Pinpoint the cell where the given text exists, returning its [X, Y] midpoint coordinate. 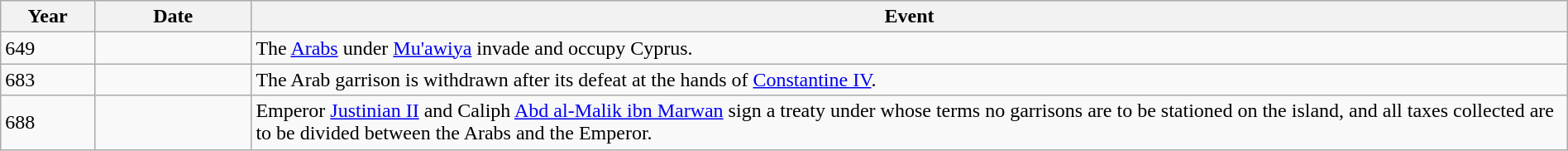
The Arabs under Mu'awiya invade and occupy Cyprus. [910, 48]
Year [48, 17]
688 [48, 123]
Event [910, 17]
649 [48, 48]
Date [172, 17]
The Arab garrison is withdrawn after its defeat at the hands of Constantine IV. [910, 80]
683 [48, 80]
